Output the [X, Y] coordinate of the center of the cell containing the given text.  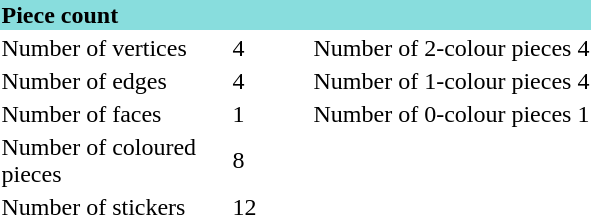
Number of 0-colour pieces [442, 114]
Number of coloured pieces [114, 160]
Number of 2-colour pieces [442, 48]
Number of edges [114, 81]
8 [270, 160]
Number of faces [114, 114]
Number of vertices [114, 48]
Piece count [296, 15]
Number of 1-colour pieces [442, 81]
